Provide the (x, y) coordinate of the cell's center where the given text is located.  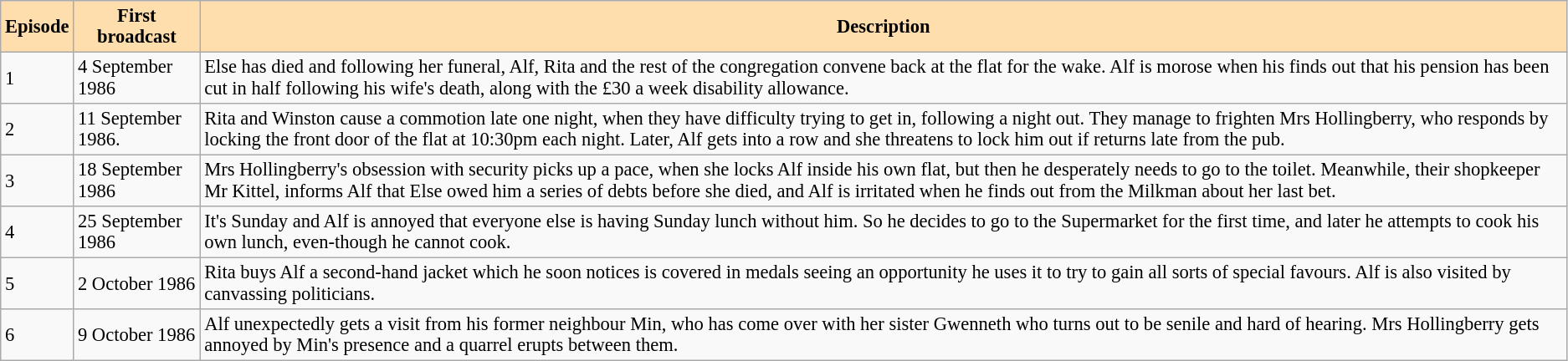
9 October 1986 (137, 335)
1 (37, 78)
Episode (37, 27)
2 October 1986 (137, 283)
25 September 1986 (137, 232)
2 (37, 130)
4 September 1986 (137, 78)
Description (884, 27)
11 September 1986. (137, 130)
3 (37, 180)
5 (37, 283)
First broadcast (137, 27)
6 (37, 335)
4 (37, 232)
18 September 1986 (137, 180)
